Locate the cell with the specified text and output its [X, Y] center coordinate. 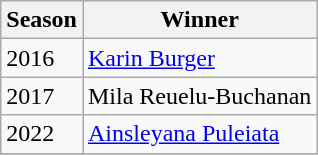
Karin Burger [199, 58]
Mila Reuelu-Buchanan [199, 96]
2017 [42, 96]
Season [42, 20]
2016 [42, 58]
2022 [42, 134]
Winner [199, 20]
Ainsleyana Puleiata [199, 134]
